Output the [x, y] coordinate of the center of the cell containing the given text.  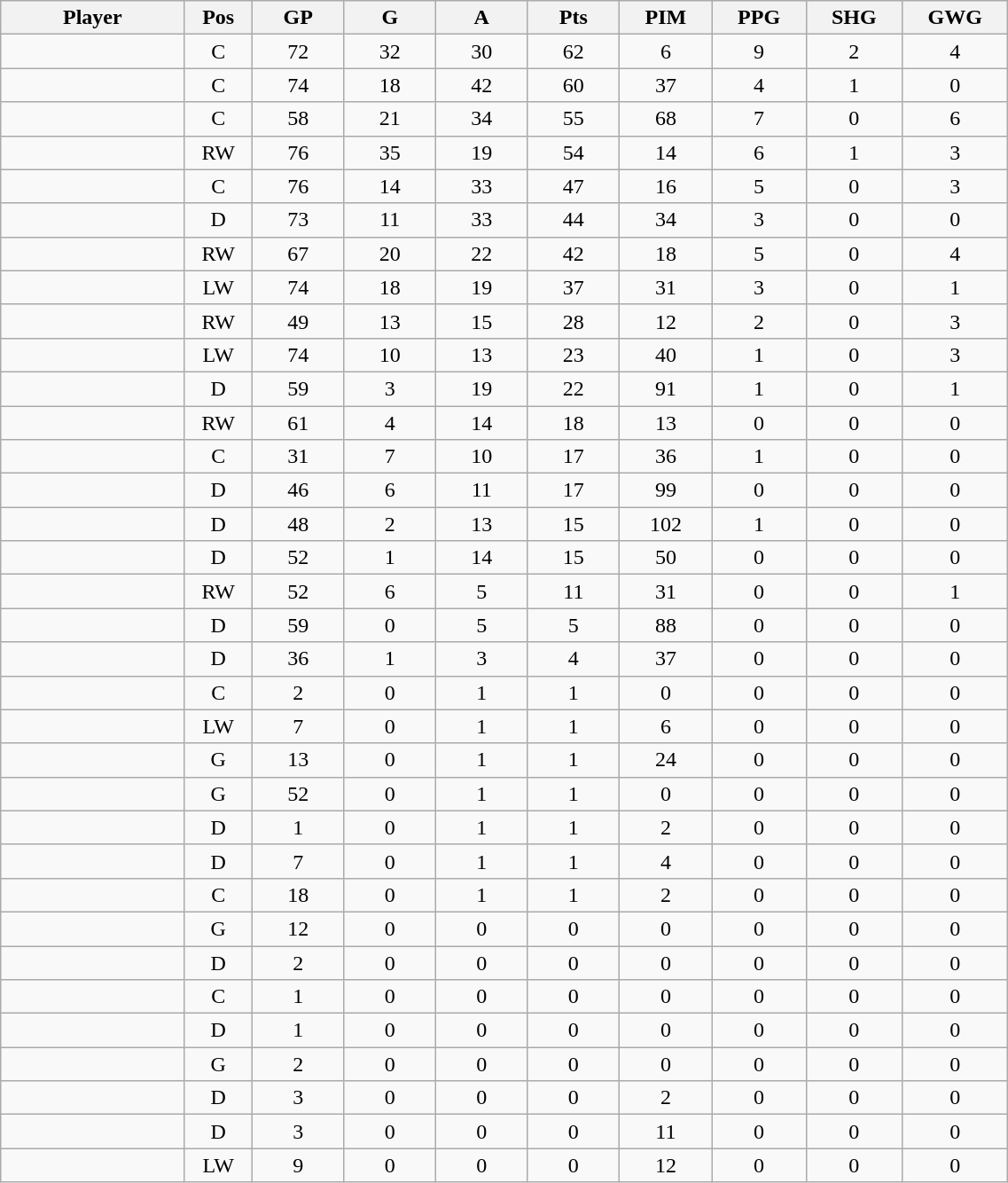
47 [574, 186]
GP [298, 18]
PIM [667, 18]
35 [390, 153]
40 [667, 355]
60 [574, 85]
88 [667, 625]
73 [298, 220]
68 [667, 119]
16 [667, 186]
Player [92, 18]
20 [390, 254]
99 [667, 490]
GWG [956, 18]
91 [667, 388]
46 [298, 490]
30 [482, 51]
61 [298, 423]
21 [390, 119]
67 [298, 254]
PPG [759, 18]
50 [667, 558]
Pts [574, 18]
58 [298, 119]
28 [574, 321]
54 [574, 153]
SHG [855, 18]
23 [574, 355]
72 [298, 51]
49 [298, 321]
Pos [218, 18]
62 [574, 51]
102 [667, 524]
32 [390, 51]
48 [298, 524]
24 [667, 760]
55 [574, 119]
A [482, 18]
44 [574, 220]
